Return (x, y) of the center of cell containing provided text 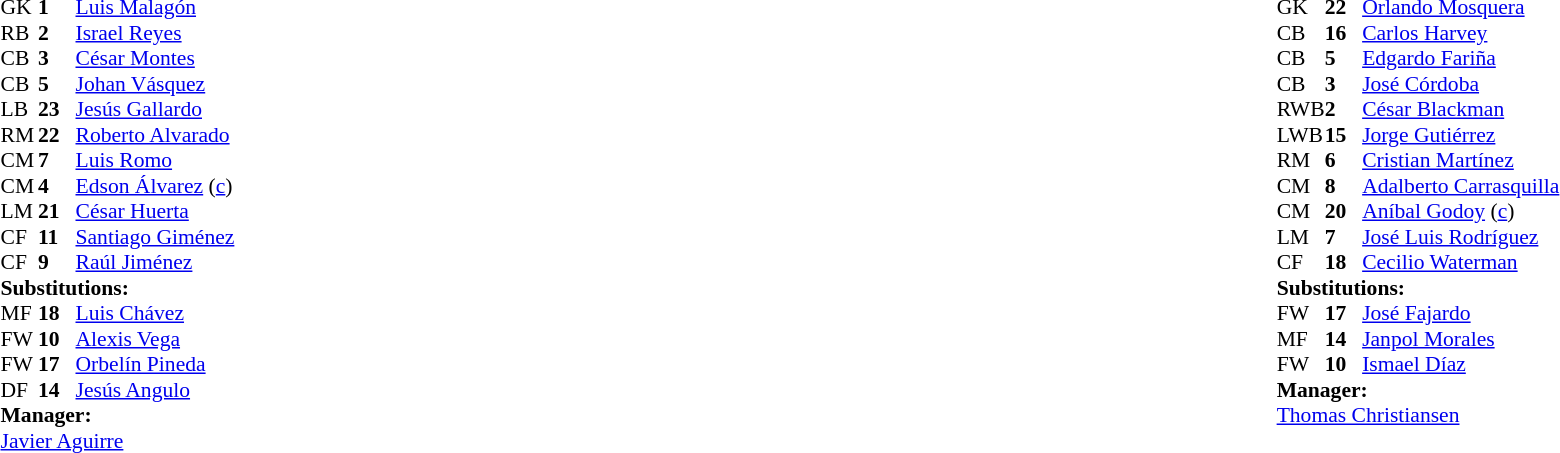
LB (19, 109)
Adalberto Carrasquilla (1460, 186)
Johan Vásquez (156, 84)
Raúl Jiménez (156, 263)
LWB (1301, 135)
16 (1344, 33)
Luis Chávez (156, 313)
Jesús Angulo (156, 390)
20 (1344, 211)
Cecilio Waterman (1460, 263)
Janpol Morales (1460, 339)
Roberto Alvarado (156, 135)
César Montes (156, 59)
Thomas Christiansen (1418, 415)
23 (57, 109)
4 (57, 186)
DF (19, 390)
Ismael Díaz (1460, 365)
Santiago Giménez (156, 237)
Aníbal Godoy (c) (1460, 211)
José Córdoba (1460, 84)
9 (57, 263)
Edgardo Fariña (1460, 59)
César Blackman (1460, 109)
8 (1344, 186)
RWB (1301, 109)
Jorge Gutiérrez (1460, 135)
11 (57, 237)
Alexis Vega (156, 339)
Orbelín Pineda (156, 365)
Israel Reyes (156, 33)
Carlos Harvey (1460, 33)
Luis Romo (156, 161)
Jesús Gallardo (156, 109)
RB (19, 33)
José Luis Rodríguez (1460, 237)
15 (1344, 135)
21 (57, 211)
22 (57, 135)
6 (1344, 161)
José Fajardo (1460, 313)
César Huerta (156, 211)
Edson Álvarez (c) (156, 186)
Cristian Martínez (1460, 161)
